Identify which cell holds the provided text, then report its [x, y] central coordinate. 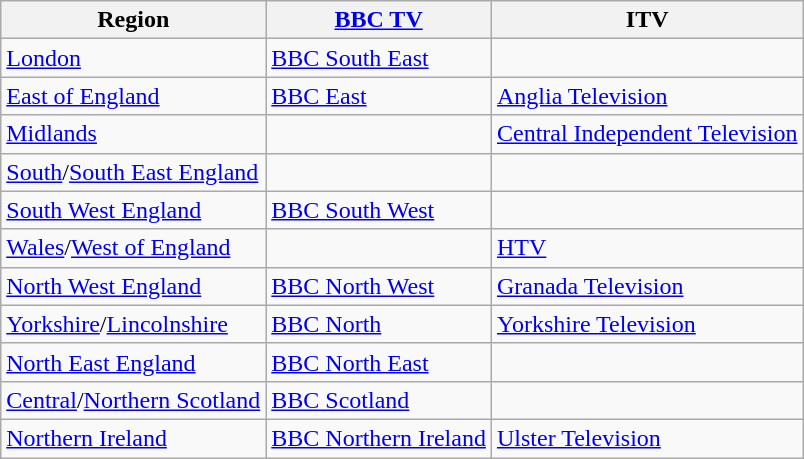
ITV [647, 20]
East of England [134, 96]
Yorkshire Television [647, 324]
South West England [134, 210]
Midlands [134, 134]
Region [134, 20]
BBC East [379, 96]
Anglia Television [647, 96]
Yorkshire/Lincolnshire [134, 324]
BBC South East [379, 58]
South/South East England [134, 172]
North East England [134, 362]
BBC South West [379, 210]
BBC North East [379, 362]
BBC Scotland [379, 400]
BBC TV [379, 20]
BBC Northern Ireland [379, 438]
BBC North [379, 324]
BBC North West [379, 286]
London [134, 58]
Northern Ireland [134, 438]
Central/Northern Scotland [134, 400]
HTV [647, 248]
Central Independent Television [647, 134]
Ulster Television [647, 438]
Wales/West of England [134, 248]
North West England [134, 286]
Granada Television [647, 286]
